From the cell containing the given text, extract its center point as [x, y] coordinate. 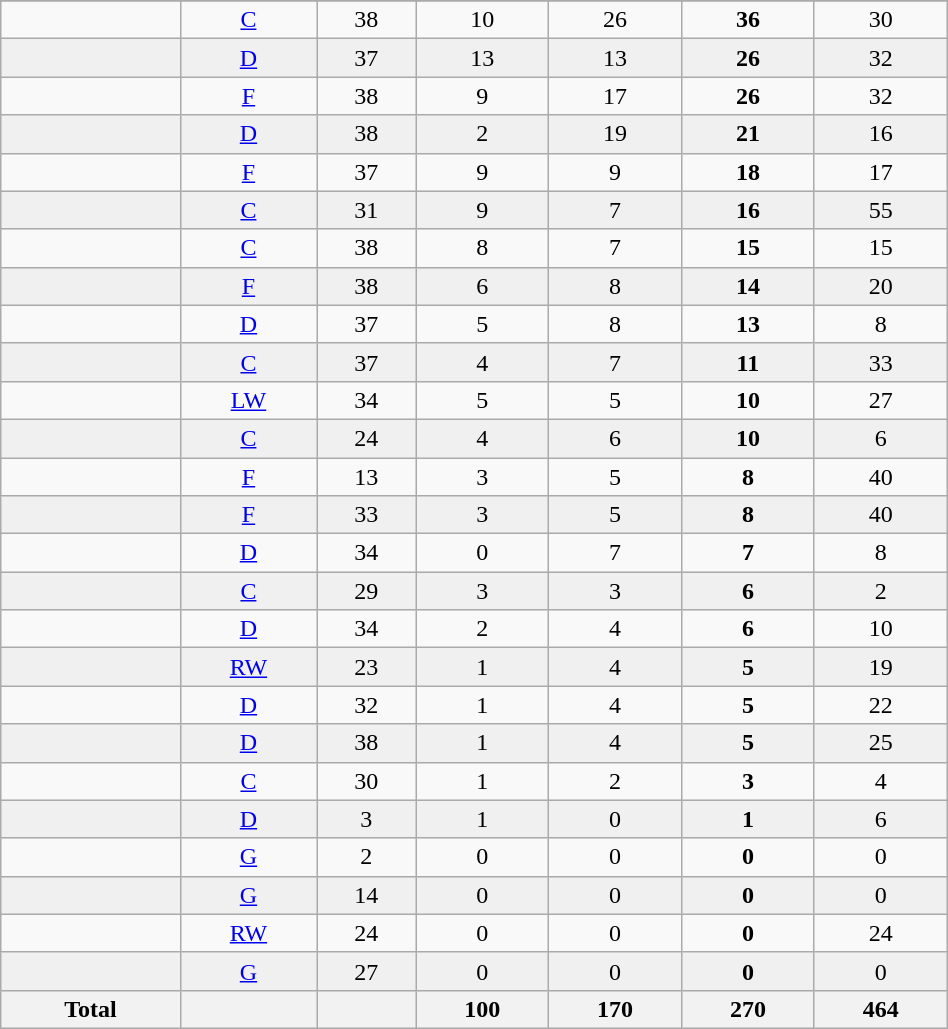
36 [748, 20]
55 [880, 210]
Total [90, 1009]
270 [748, 1009]
25 [880, 743]
23 [366, 667]
20 [880, 286]
29 [366, 591]
LW [248, 400]
22 [880, 705]
170 [616, 1009]
21 [748, 134]
11 [748, 362]
31 [366, 210]
100 [482, 1009]
464 [880, 1009]
18 [748, 172]
